Output the (X, Y) coordinate of the center of the cell containing the given text.  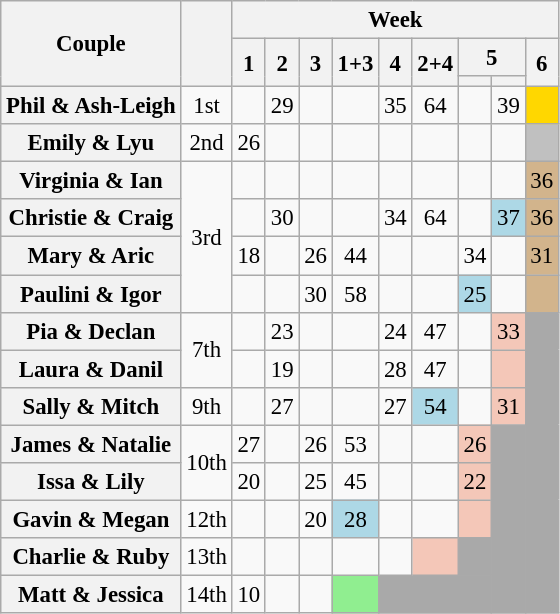
39 (508, 106)
Phil & Ash-Leigh (91, 106)
Pia & Declan (91, 331)
10 (248, 594)
19 (282, 369)
9th (206, 406)
Emily & Lyu (91, 143)
22 (474, 482)
Christie & Craig (91, 219)
3 (316, 63)
3rd (206, 237)
13th (206, 557)
2 (282, 63)
6 (542, 63)
2+4 (435, 63)
Charlie & Ruby (91, 557)
Mary & Aric (91, 256)
Issa & Lily (91, 482)
54 (435, 406)
7th (206, 350)
1st (206, 106)
Matt & Jessica (91, 594)
35 (396, 106)
29 (282, 106)
Couple (91, 44)
Laura & Danil (91, 369)
37 (508, 219)
4 (396, 63)
58 (355, 294)
53 (355, 444)
James & Natalie (91, 444)
24 (396, 331)
14th (206, 594)
Week (395, 20)
23 (282, 331)
10th (206, 462)
33 (508, 331)
2nd (206, 143)
Sally & Mitch (91, 406)
1+3 (355, 63)
Paulini & Igor (91, 294)
18 (248, 256)
12th (206, 519)
1 (248, 63)
Virginia & Ian (91, 181)
Gavin & Megan (91, 519)
5 (492, 58)
45 (355, 482)
44 (355, 256)
